Pinpoint the cell where the given text exists, returning its (X, Y) midpoint coordinate. 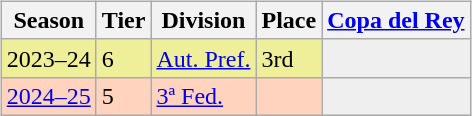
Place (289, 20)
Season (48, 20)
3ª Fed. (204, 96)
Aut. Pref. (204, 58)
2023–24 (48, 58)
Division (204, 20)
Tier (124, 20)
2024–25 (48, 96)
3rd (289, 58)
5 (124, 96)
Copa del Rey (396, 20)
6 (124, 58)
